Identify which cell holds the provided text, then report its (x, y) central coordinate. 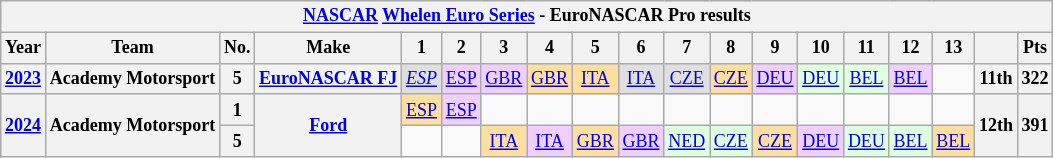
12th (996, 125)
322 (1035, 78)
2024 (24, 125)
6 (641, 48)
NED (687, 140)
NASCAR Whelen Euro Series - EuroNASCAR Pro results (527, 16)
391 (1035, 125)
11th (996, 78)
12 (910, 48)
No. (238, 48)
9 (775, 48)
Team (132, 48)
EuroNASCAR FJ (328, 78)
8 (732, 48)
2 (461, 48)
Make (328, 48)
7 (687, 48)
Year (24, 48)
Ford (328, 125)
10 (821, 48)
Pts (1035, 48)
4 (550, 48)
13 (954, 48)
2023 (24, 78)
11 (867, 48)
3 (504, 48)
